Detect which cell encompasses the target text, then output its [x, y] center coordinate. 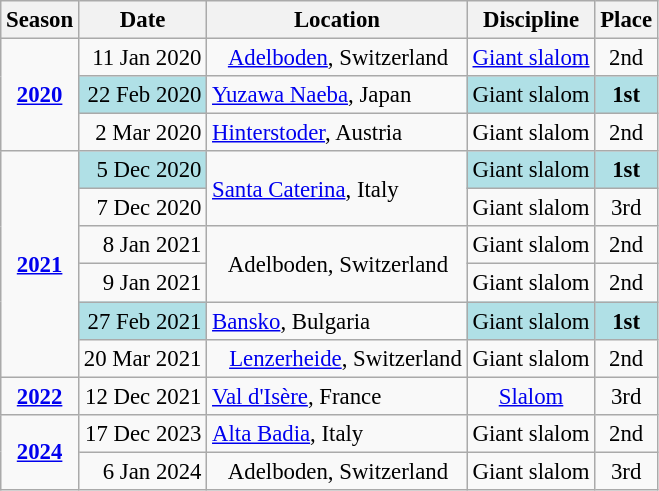
2 Mar 2020 [142, 133]
2022 [40, 396]
Val d'Isère, France [337, 396]
7 Dec 2020 [142, 208]
12 Dec 2021 [142, 396]
Discipline [531, 20]
Location [337, 20]
2024 [40, 452]
Alta Badia, Italy [337, 433]
Santa Caterina, Italy [337, 188]
17 Dec 2023 [142, 433]
Date [142, 20]
5 Dec 2020 [142, 170]
8 Jan 2021 [142, 245]
9 Jan 2021 [142, 283]
20 Mar 2021 [142, 358]
2021 [40, 264]
11 Jan 2020 [142, 58]
Slalom [531, 396]
Bansko, Bulgaria [337, 321]
Lenzerheide, Switzerland [337, 358]
Season [40, 20]
22 Feb 2020 [142, 95]
Place [626, 20]
Hinterstoder, Austria [337, 133]
6 Jan 2024 [142, 471]
27 Feb 2021 [142, 321]
Yuzawa Naeba, Japan [337, 95]
2020 [40, 96]
